Capture the cell that displays the provided text and extract its [x, y] central coordinate. 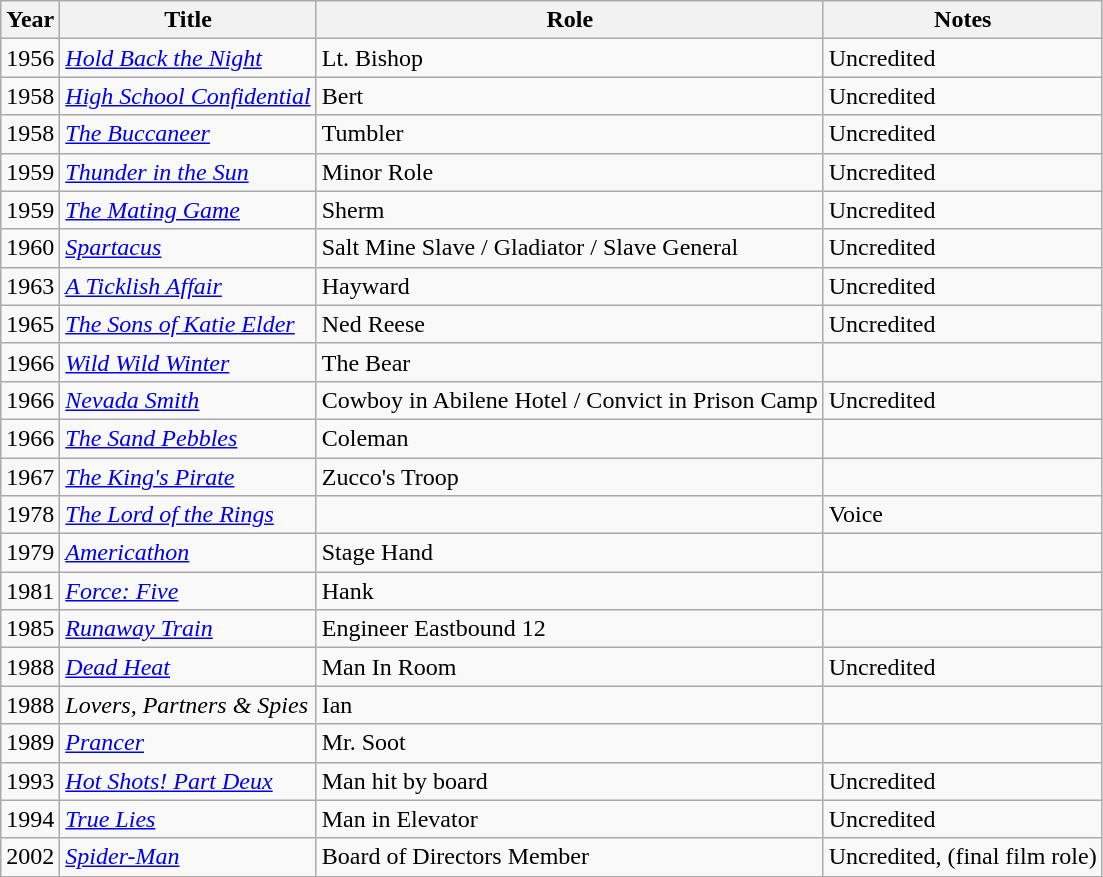
1960 [30, 248]
1965 [30, 324]
Man hit by board [570, 781]
Hold Back the Night [188, 58]
The Mating Game [188, 210]
1956 [30, 58]
Thunder in the Sun [188, 172]
Coleman [570, 438]
The Sand Pebbles [188, 438]
Runaway Train [188, 629]
Salt Mine Slave / Gladiator / Slave General [570, 248]
Engineer Eastbound 12 [570, 629]
The Lord of the Rings [188, 515]
The Bear [570, 362]
The Sons of Katie Elder [188, 324]
Man in Elevator [570, 819]
Nevada Smith [188, 400]
1981 [30, 591]
Hayward [570, 286]
Hot Shots! Part Deux [188, 781]
1993 [30, 781]
Force: Five [188, 591]
1979 [30, 553]
Stage Hand [570, 553]
Americathon [188, 553]
1994 [30, 819]
The King's Pirate [188, 477]
Voice [962, 515]
The Buccaneer [188, 134]
Spartacus [188, 248]
1967 [30, 477]
Cowboy in Abilene Hotel / Convict in Prison Camp [570, 400]
Zucco's Troop [570, 477]
Man In Room [570, 667]
A Ticklish Affair [188, 286]
Tumbler [570, 134]
Bert [570, 96]
Prancer [188, 743]
Notes [962, 20]
1989 [30, 743]
Lt. Bishop [570, 58]
Ian [570, 705]
1963 [30, 286]
Title [188, 20]
Sherm [570, 210]
Spider-Man [188, 857]
Lovers, Partners & Spies [188, 705]
Mr. Soot [570, 743]
Ned Reese [570, 324]
Uncredited, (final film role) [962, 857]
Wild Wild Winter [188, 362]
2002 [30, 857]
Minor Role [570, 172]
Board of Directors Member [570, 857]
Year [30, 20]
Hank [570, 591]
Role [570, 20]
True Lies [188, 819]
1978 [30, 515]
1985 [30, 629]
High School Confidential [188, 96]
Dead Heat [188, 667]
